Capture the cell that displays the provided text and extract its [X, Y] central coordinate. 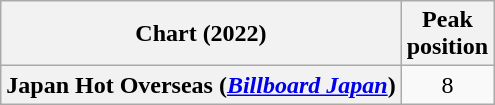
Japan Hot Overseas (Billboard Japan) [201, 85]
Peakposition [447, 34]
8 [447, 85]
Chart (2022) [201, 34]
